Locate the cell with the specified text and output its [X, Y] center coordinate. 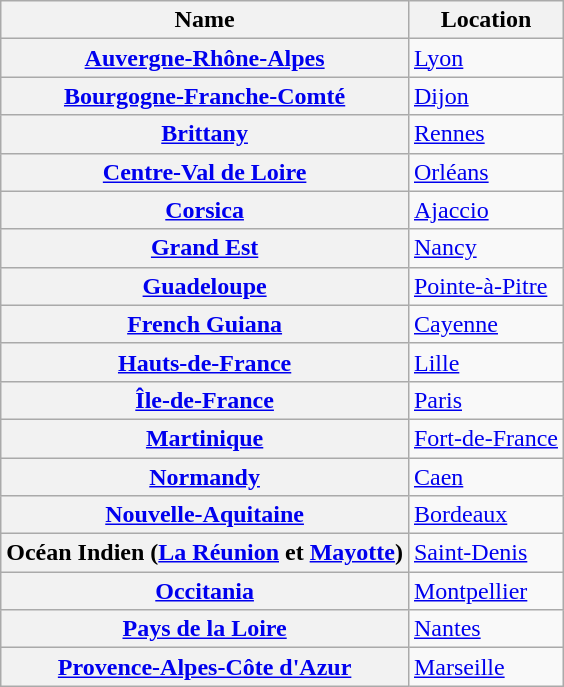
Rennes [486, 134]
Dijon [486, 96]
Name [205, 20]
Marseille [486, 667]
Ajaccio [486, 210]
Paris [486, 400]
Fort-de-France [486, 438]
Hauts-de-France [205, 362]
French Guiana [205, 324]
Martinique [205, 438]
Montpellier [486, 591]
Occitania [205, 591]
Lille [486, 362]
Normandy [205, 477]
Bourgogne-Franche-Comté [205, 96]
Pointe-à-Pitre [486, 286]
Location [486, 20]
Océan Indien (La Réunion et Mayotte) [205, 553]
Centre-Val de Loire [205, 172]
Grand Est [205, 248]
Auvergne-Rhône-Alpes [205, 58]
Brittany [205, 134]
Guadeloupe [205, 286]
Nantes [486, 629]
Saint-Denis [486, 553]
Nouvelle-Aquitaine [205, 515]
Orléans [486, 172]
Pays de la Loire [205, 629]
Nancy [486, 248]
Corsica [205, 210]
Bordeaux [486, 515]
Île-de-France [205, 400]
Caen [486, 477]
Provence-Alpes-Côte d'Azur [205, 667]
Cayenne [486, 324]
Lyon [486, 58]
